For the text-containing cell, return its midpoint in [x, y] coordinate format. 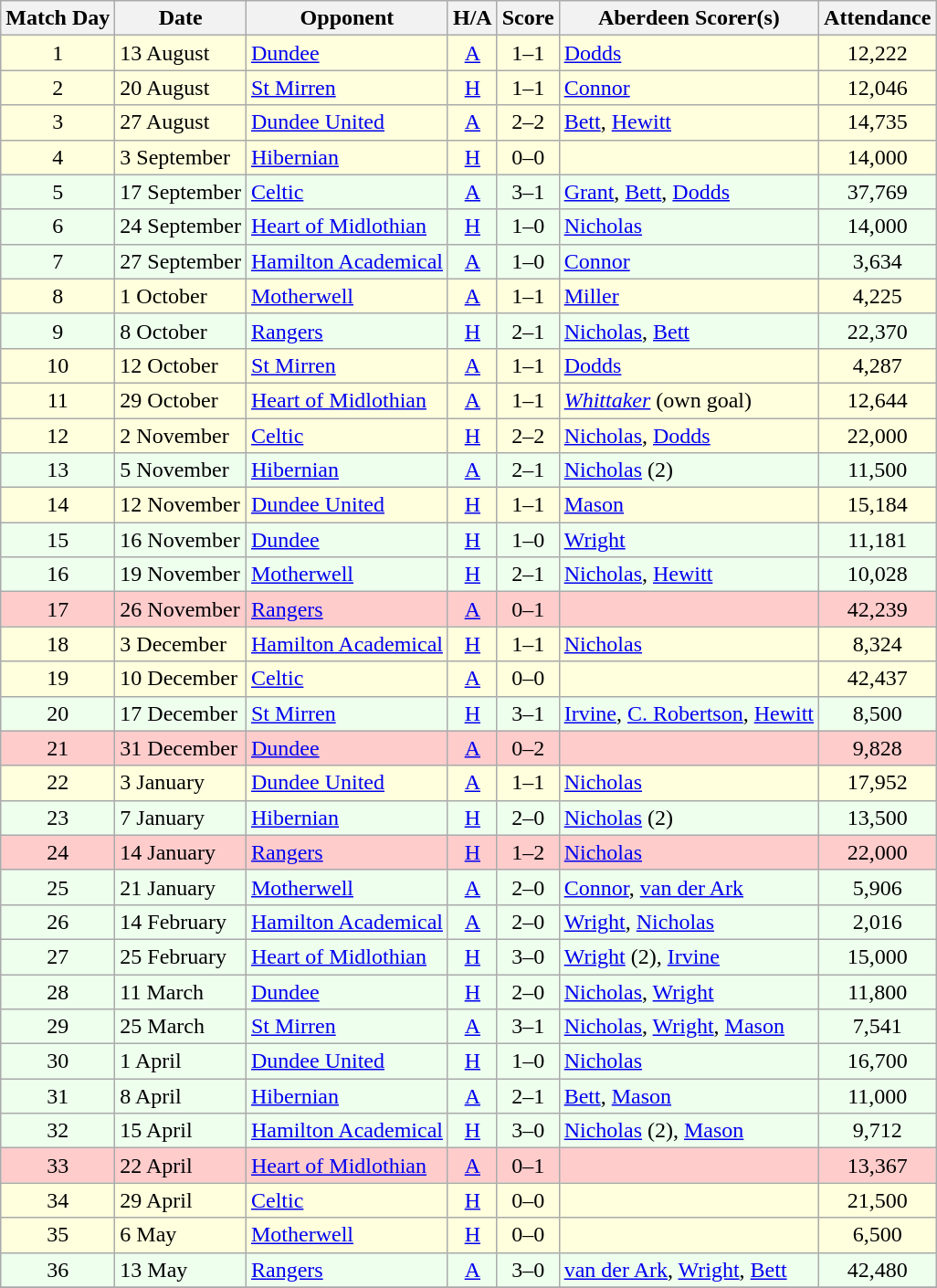
Nicholas, Bett [689, 331]
0–2 [528, 748]
11 [58, 400]
2 November [181, 436]
8 [58, 296]
7,541 [878, 1027]
4,225 [878, 296]
19 November [181, 575]
Wright, Nicholas [689, 922]
9 [58, 331]
28 [58, 991]
4 [58, 157]
42,480 [878, 1270]
Bett, Mason [689, 1096]
Nicholas, Hewitt [689, 575]
7 [58, 261]
Aberdeen Scorer(s) [689, 18]
10,028 [878, 575]
11,181 [878, 540]
14 January [181, 852]
22,370 [878, 331]
20 August [181, 88]
3 January [181, 783]
Grant, Bett, Dodds [689, 192]
5 November [181, 470]
19 [58, 679]
H/A [472, 18]
33 [58, 1166]
11,500 [878, 470]
16 November [181, 540]
34 [58, 1200]
11,000 [878, 1096]
36 [58, 1270]
17 September [181, 192]
Match Day [58, 18]
21 January [181, 887]
1 April [181, 1061]
9,828 [878, 748]
Whittaker (own goal) [689, 400]
32 [58, 1131]
3 September [181, 157]
12 [58, 436]
Bett, Hewitt [689, 122]
26 November [181, 609]
9,712 [878, 1131]
21,500 [878, 1200]
Connor, van der Ark [689, 887]
14 February [181, 922]
17 [58, 609]
Miller [689, 296]
14 [58, 505]
16 [58, 575]
15,184 [878, 505]
Wright (2), Irvine [689, 956]
6 [58, 227]
Nicholas, Dodds [689, 436]
15 [58, 540]
17,952 [878, 783]
10 [58, 365]
14,735 [878, 122]
12,046 [878, 88]
Nicholas, Wright [689, 991]
27 August [181, 122]
13 May [181, 1270]
31 [58, 1096]
4,287 [878, 365]
27 September [181, 261]
26 [58, 922]
Date [181, 18]
29 April [181, 1200]
24 September [181, 227]
1 October [181, 296]
8,324 [878, 644]
2,016 [878, 922]
3,634 [878, 261]
13,367 [878, 1166]
2 [58, 88]
6 May [181, 1235]
31 December [181, 748]
12 October [181, 365]
5,906 [878, 887]
15 April [181, 1131]
8 October [181, 331]
Wright [689, 540]
13,500 [878, 818]
8,500 [878, 713]
10 December [181, 679]
Mason [689, 505]
11,800 [878, 991]
3 [58, 122]
1 [58, 53]
Nicholas (2), Mason [689, 1131]
20 [58, 713]
12 November [181, 505]
3 December [181, 644]
Irvine, C. Robertson, Hewitt [689, 713]
29 October [181, 400]
24 [58, 852]
6,500 [878, 1235]
37,769 [878, 192]
11 March [181, 991]
12,222 [878, 53]
13 [58, 470]
21 [58, 748]
25 March [181, 1027]
Opponent [347, 18]
22 [58, 783]
5 [58, 192]
Score [528, 18]
17 December [181, 713]
Nicholas, Wright, Mason [689, 1027]
van der Ark, Wright, Bett [689, 1270]
23 [58, 818]
29 [58, 1027]
16,700 [878, 1061]
35 [58, 1235]
42,437 [878, 679]
1–2 [528, 852]
7 January [181, 818]
18 [58, 644]
8 April [181, 1096]
25 February [181, 956]
30 [58, 1061]
Attendance [878, 18]
42,239 [878, 609]
13 August [181, 53]
12,644 [878, 400]
27 [58, 956]
22 April [181, 1166]
15,000 [878, 956]
25 [58, 887]
